Return [X, Y] of the center of cell containing provided text 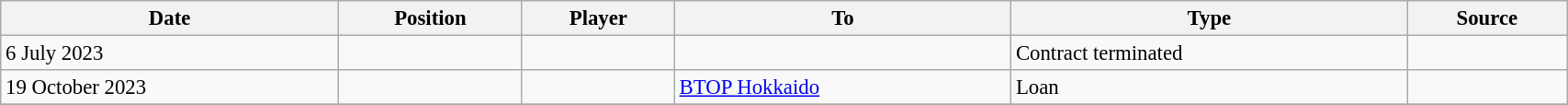
Position [430, 18]
Contract terminated [1210, 53]
Type [1210, 18]
To [842, 18]
Source [1487, 18]
Loan [1210, 87]
BTOP Hokkaido [842, 87]
6 July 2023 [170, 53]
19 October 2023 [170, 87]
Player [598, 18]
Date [170, 18]
